Provide the [x, y] coordinate of the cell's center where the given text is located.  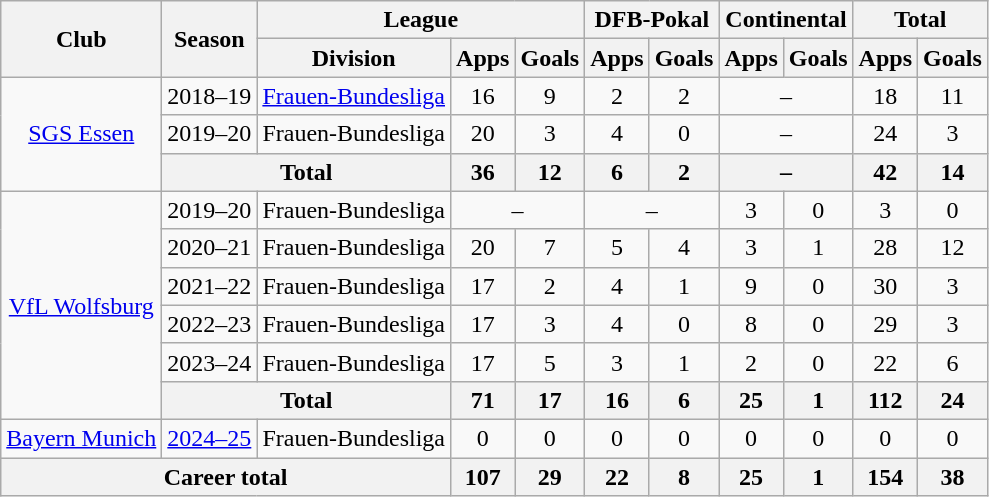
71 [483, 400]
2024–25 [210, 438]
154 [885, 477]
14 [953, 172]
Club [82, 39]
38 [953, 477]
2023–24 [210, 362]
Season [210, 39]
DFB-Pokal [652, 20]
28 [885, 248]
112 [885, 400]
Continental [786, 20]
11 [953, 96]
Career total [226, 477]
42 [885, 172]
7 [550, 248]
SGS Essen [82, 134]
VfL Wolfsburg [82, 305]
Division [354, 58]
30 [885, 286]
2021–22 [210, 286]
League [421, 20]
2020–21 [210, 248]
2022–23 [210, 324]
2018–19 [210, 96]
36 [483, 172]
Bayern Munich [82, 438]
18 [885, 96]
107 [483, 477]
